Detect which cell encompasses the target text, then output its [x, y] center coordinate. 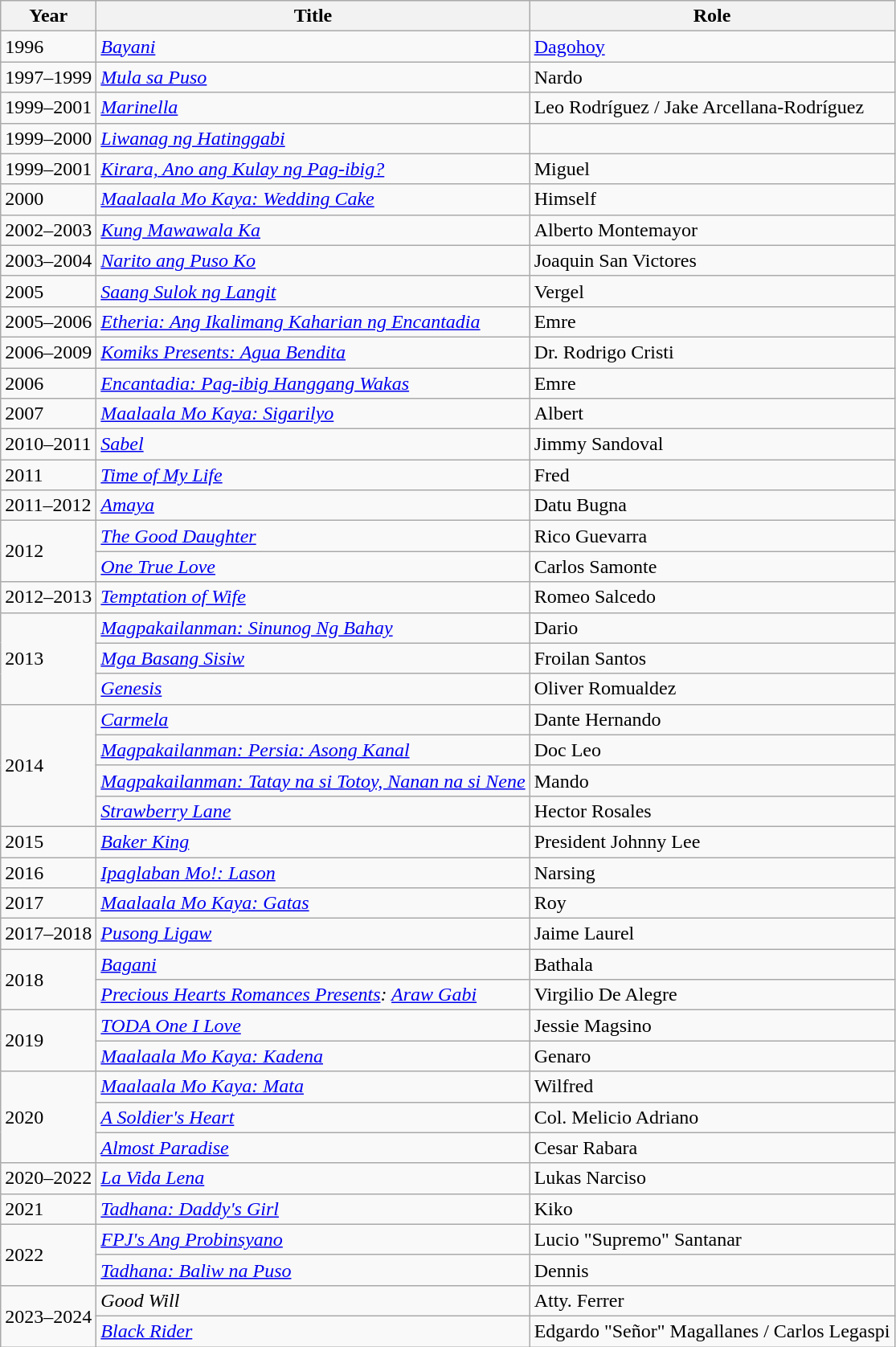
Time of My Life [313, 475]
TODA One I Love [313, 1026]
Miguel [712, 169]
Etheria: Ang Ikalimang Kaharian ng Encantadia [313, 321]
Jessie Magsino [712, 1026]
Temptation of Wife [313, 597]
2023–2024 [48, 1316]
Black Rider [313, 1331]
Romeo Salcedo [712, 597]
Mando [712, 780]
Maalaala Mo Kaya: Kadena [313, 1056]
2015 [48, 841]
2018 [48, 980]
Sabel [313, 444]
1996 [48, 47]
Maalaala Mo Kaya: Gatas [313, 903]
2002–2003 [48, 230]
Dr. Rodrigo Cristi [712, 352]
Kiko [712, 1209]
2006 [48, 383]
Year [48, 16]
Albert [712, 414]
Nardo [712, 77]
Magpakailanman: Sinunog Ng Bahay [313, 628]
Maalaala Mo Kaya: Mata [313, 1087]
Vergel [712, 291]
2011 [48, 475]
Komiks Presents: Agua Bendita [313, 352]
Froilan Santos [712, 658]
Leo Rodríguez / Jake Arcellana-Rodríguez [712, 108]
Virgilio De Alegre [712, 995]
Jaime Laurel [712, 934]
Oliver Romualdez [712, 689]
2000 [48, 199]
Hector Rosales [712, 811]
Lucio "Supremo" Santanar [712, 1239]
2012–2013 [48, 597]
Dario [712, 628]
Pusong Ligaw [313, 934]
Joaquin San Victores [712, 260]
2006–2009 [48, 352]
Genesis [313, 689]
Bagani [313, 964]
2005–2006 [48, 321]
A Soldier's Heart [313, 1117]
Precious Hearts Romances Presents: Araw Gabi [313, 995]
Liwanag ng Hatinggabi [313, 138]
2020 [48, 1117]
Almost Paradise [313, 1148]
Dante Hernando [712, 719]
2005 [48, 291]
Marinella [313, 108]
Col. Melicio Adriano [712, 1117]
Title [313, 16]
Bathala [712, 964]
Datu Bugna [712, 506]
Baker King [313, 841]
2021 [48, 1209]
Tadhana: Baliw na Puso [313, 1270]
Genaro [712, 1056]
Carlos Samonte [712, 567]
Lukas Narciso [712, 1178]
La Vida Lena [313, 1178]
2017–2018 [48, 934]
2014 [48, 765]
Strawberry Lane [313, 811]
President Johnny Lee [712, 841]
Kirara, Ano ang Kulay ng Pag-ibig? [313, 169]
2017 [48, 903]
1999–2000 [48, 138]
Cesar Rabara [712, 1148]
Tadhana: Daddy's Girl [313, 1209]
Narsing [712, 872]
Doc Leo [712, 750]
Mga Basang Sisiw [313, 658]
2020–2022 [48, 1178]
Atty. Ferrer [712, 1300]
1997–1999 [48, 77]
Maalaala Mo Kaya: Wedding Cake [313, 199]
Narito ang Puso Ko [313, 260]
Magpakailanman: Persia: Asong Kanal [313, 750]
Ipaglaban Mo!: Lason [313, 872]
Himself [712, 199]
Roy [712, 903]
Mula sa Puso [313, 77]
Dennis [712, 1270]
2016 [48, 872]
2011–2012 [48, 506]
2019 [48, 1041]
Dagohoy [712, 47]
Encantadia: Pag-ibig Hanggang Wakas [313, 383]
Fred [712, 475]
Kung Mawawala Ka [313, 230]
Good Will [313, 1300]
Alberto Montemayor [712, 230]
2003–2004 [48, 260]
2013 [48, 658]
2012 [48, 551]
2007 [48, 414]
Saang Sulok ng Langit [313, 291]
Bayani [313, 47]
Amaya [313, 506]
FPJ's Ang Probinsyano [313, 1239]
Maalaala Mo Kaya: Sigarilyo [313, 414]
One True Love [313, 567]
Role [712, 16]
Jimmy Sandoval [712, 444]
Magpakailanman: Tatay na si Totoy, Nanan na si Nene [313, 780]
Edgardo "Señor" Magallanes / Carlos Legaspi [712, 1331]
Carmela [313, 719]
2010–2011 [48, 444]
2022 [48, 1255]
Rico Guevarra [712, 536]
Wilfred [712, 1087]
The Good Daughter [313, 536]
